Locate the cell with the specified text and output its [x, y] center coordinate. 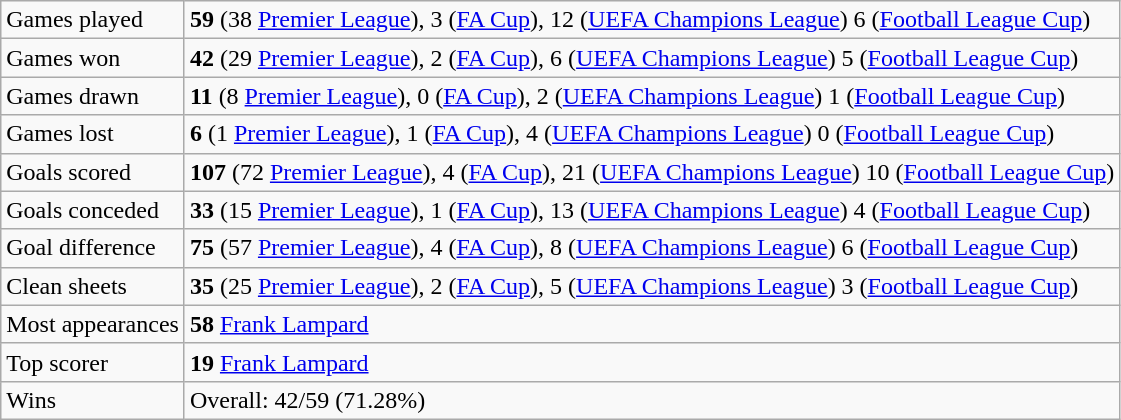
Top scorer [93, 362]
Most appearances [93, 324]
33 (15 Premier League), 1 (FA Cup), 13 (UEFA Champions League) 4 (Football League Cup) [652, 210]
107 (72 Premier League), 4 (FA Cup), 21 (UEFA Champions League) 10 (Football League Cup) [652, 172]
Clean sheets [93, 286]
Games drawn [93, 96]
Goals scored [93, 172]
Overall: 42/59 (71.28%) [652, 400]
Games won [93, 58]
35 (25 Premier League), 2 (FA Cup), 5 (UEFA Champions League) 3 (Football League Cup) [652, 286]
Goals conceded [93, 210]
59 (38 Premier League), 3 (FA Cup), 12 (UEFA Champions League) 6 (Football League Cup) [652, 20]
Games lost [93, 134]
19 Frank Lampard [652, 362]
Goal difference [93, 248]
58 Frank Lampard [652, 324]
75 (57 Premier League), 4 (FA Cup), 8 (UEFA Champions League) 6 (Football League Cup) [652, 248]
Games played [93, 20]
Wins [93, 400]
11 (8 Premier League), 0 (FA Cup), 2 (UEFA Champions League) 1 (Football League Cup) [652, 96]
6 (1 Premier League), 1 (FA Cup), 4 (UEFA Champions League) 0 (Football League Cup) [652, 134]
42 (29 Premier League), 2 (FA Cup), 6 (UEFA Champions League) 5 (Football League Cup) [652, 58]
